Identify which cell holds the provided text, then report its (x, y) central coordinate. 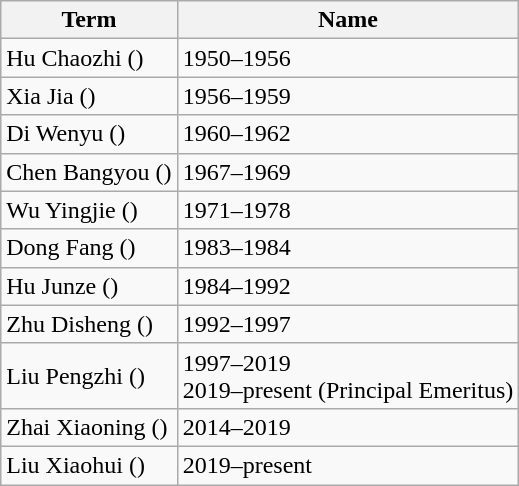
1984–1992 (348, 286)
1992–1997 (348, 324)
1997–20192019–present (Principal Emeritus) (348, 376)
Term (89, 20)
Liu Xiaohui () (89, 465)
Hu Junze () (89, 286)
1956–1959 (348, 96)
Xia Jia () (89, 96)
Zhai Xiaoning () (89, 427)
2019–present (348, 465)
Hu Chaozhi () (89, 58)
Chen Bangyou () (89, 172)
2014–2019 (348, 427)
Di Wenyu () (89, 134)
Dong Fang () (89, 248)
Liu Pengzhi () (89, 376)
Zhu Disheng () (89, 324)
1971–1978 (348, 210)
1960–1962 (348, 134)
Name (348, 20)
1983–1984 (348, 248)
1950–1956 (348, 58)
1967–1969 (348, 172)
Wu Yingjie () (89, 210)
